Identify which cell holds the provided text, then report its (X, Y) central coordinate. 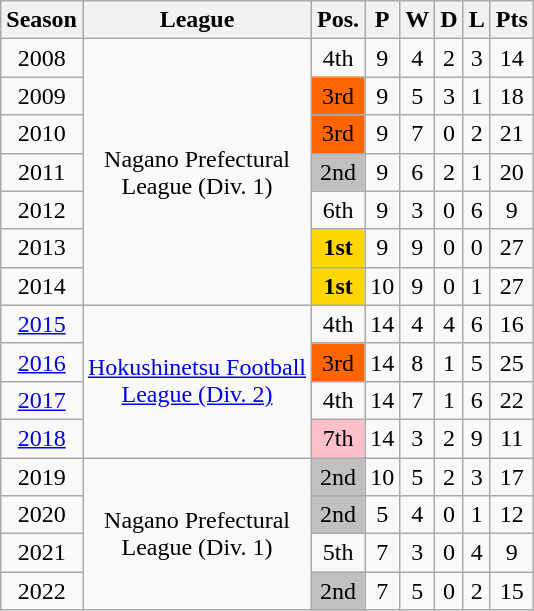
W (418, 20)
Pos. (338, 20)
8 (418, 362)
2013 (42, 248)
P (382, 20)
League (196, 20)
2017 (42, 400)
2012 (42, 210)
2016 (42, 362)
12 (512, 515)
25 (512, 362)
6th (338, 210)
7th (338, 438)
D (449, 20)
L (476, 20)
2015 (42, 324)
2019 (42, 477)
2008 (42, 58)
15 (512, 591)
2011 (42, 172)
20 (512, 172)
Season (42, 20)
2018 (42, 438)
2022 (42, 591)
2021 (42, 553)
2014 (42, 286)
Pts (512, 20)
17 (512, 477)
22 (512, 400)
2009 (42, 96)
16 (512, 324)
21 (512, 134)
18 (512, 96)
2020 (42, 515)
11 (512, 438)
2010 (42, 134)
5th (338, 553)
Hokushinetsu FootballLeague (Div. 2) (196, 381)
